Determine the [X, Y] coordinate at the center of the cell enclosing the given text.  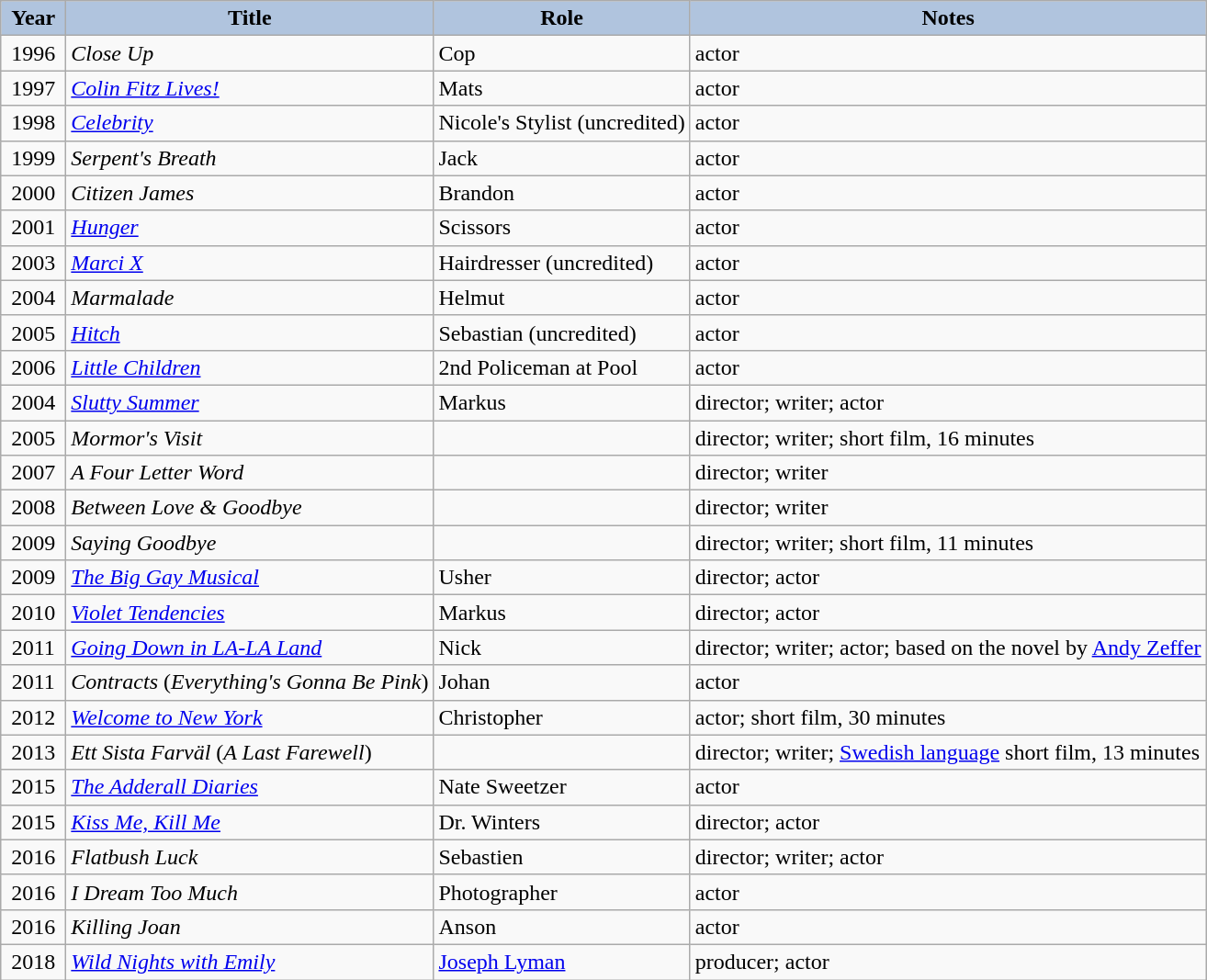
Little Children [250, 367]
actor; short film, 30 minutes [948, 717]
Close Up [250, 53]
2003 [33, 263]
Going Down in LA-LA Land [250, 648]
The Adderall Diaries [250, 787]
1998 [33, 123]
Nick [562, 648]
Nate Sweetzer [562, 787]
Welcome to New York [250, 717]
Marmalade [250, 298]
Brandon [562, 193]
Photographer [562, 892]
Johan [562, 682]
Joseph Lyman [562, 962]
Notes [948, 18]
2012 [33, 717]
Kiss Me, Kill Me [250, 822]
Hairdresser (uncredited) [562, 263]
I Dream Too Much [250, 892]
director; writer; short film, 11 minutes [948, 543]
Nicole's Stylist (uncredited) [562, 123]
1999 [33, 158]
Wild Nights with Emily [250, 962]
Violet Tendencies [250, 613]
director; writer; Swedish language short film, 13 minutes [948, 752]
Mats [562, 88]
Helmut [562, 298]
Role [562, 18]
Hunger [250, 228]
Scissors [562, 228]
Marci X [250, 263]
1997 [33, 88]
2000 [33, 193]
Contracts (Everything's Gonna Be Pink) [250, 682]
Colin Fitz Lives! [250, 88]
Saying Goodbye [250, 543]
2013 [33, 752]
Celebrity [250, 123]
Serpent's Breath [250, 158]
Ett Sista Farväl (A Last Farewell) [250, 752]
Sebastian (uncredited) [562, 332]
2007 [33, 473]
Hitch [250, 332]
Christopher [562, 717]
Citizen James [250, 193]
Flatbush Luck [250, 857]
2006 [33, 367]
Mormor's Visit [250, 438]
Title [250, 18]
Slutty Summer [250, 402]
2001 [33, 228]
2nd Policeman at Pool [562, 367]
Jack [562, 158]
director; writer; short film, 16 minutes [948, 438]
producer; actor [948, 962]
The Big Gay Musical [250, 578]
Between Love & Goodbye [250, 508]
Year [33, 18]
Usher [562, 578]
Killing Joan [250, 927]
Anson [562, 927]
1996 [33, 53]
Sebastien [562, 857]
2010 [33, 613]
director; writer; actor; based on the novel by Andy Zeffer [948, 648]
Dr. Winters [562, 822]
2008 [33, 508]
A Four Letter Word [250, 473]
2018 [33, 962]
Cop [562, 53]
